Detect which cell encompasses the target text, then output its (x, y) center coordinate. 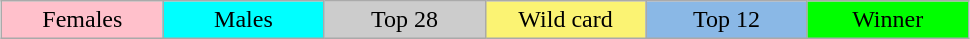
Top 12 (726, 20)
Winner (888, 20)
Top 28 (404, 20)
Females (82, 20)
Males (244, 20)
Wild card (566, 20)
